Determine the (x, y) coordinate at the center of the cell enclosing the given text.  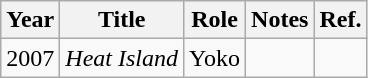
Ref. (340, 20)
Notes (280, 20)
Heat Island (122, 58)
Year (30, 20)
Title (122, 20)
Yoko (215, 58)
2007 (30, 58)
Role (215, 20)
